Provide the [X, Y] coordinate of the cell's center where the given text is located.  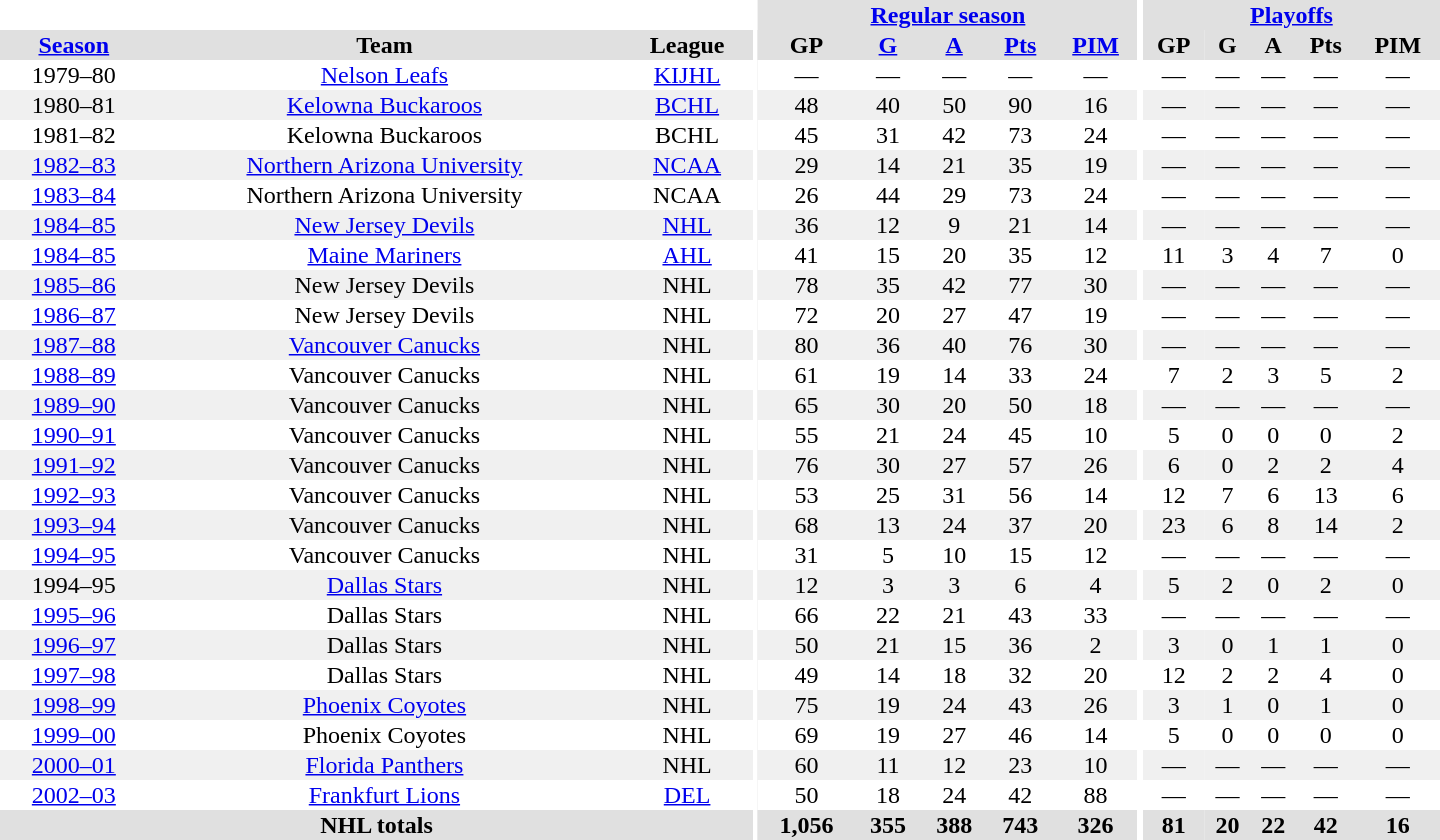
1999–00 [74, 735]
53 [806, 495]
80 [806, 345]
77 [1020, 285]
2002–03 [74, 795]
1980–81 [74, 105]
NHL totals [376, 825]
49 [806, 675]
66 [806, 615]
1991–92 [74, 465]
37 [1020, 525]
81 [1174, 825]
25 [888, 495]
1998–99 [74, 705]
1981–82 [74, 135]
1979–80 [74, 75]
75 [806, 705]
47 [1020, 315]
48 [806, 105]
326 [1095, 825]
8 [1273, 525]
60 [806, 765]
1995–96 [74, 615]
68 [806, 525]
388 [954, 825]
56 [1020, 495]
9 [954, 225]
1983–84 [74, 195]
1993–94 [74, 525]
Nelson Leafs [385, 75]
1990–91 [74, 435]
League [687, 45]
DEL [687, 795]
1997–98 [74, 675]
1,056 [806, 825]
65 [806, 405]
Regular season [948, 15]
Playoffs [1292, 15]
1986–87 [74, 315]
AHL [687, 255]
1987–88 [74, 345]
55 [806, 435]
88 [1095, 795]
1989–90 [74, 405]
90 [1020, 105]
57 [1020, 465]
2000–01 [74, 765]
1996–97 [74, 645]
44 [888, 195]
Frankfurt Lions [385, 795]
Maine Mariners [385, 255]
61 [806, 375]
KIJHL [687, 75]
1988–89 [74, 375]
69 [806, 735]
72 [806, 315]
743 [1020, 825]
46 [1020, 735]
1992–93 [74, 495]
Season [74, 45]
355 [888, 825]
32 [1020, 675]
78 [806, 285]
1985–86 [74, 285]
Florida Panthers [385, 765]
41 [806, 255]
Team [385, 45]
1982–83 [74, 165]
